Capture the cell that displays the provided text and extract its (x, y) central coordinate. 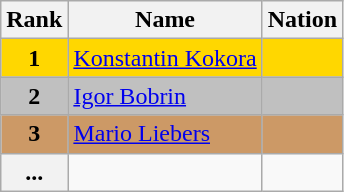
Name (165, 20)
... (34, 172)
2 (34, 96)
3 (34, 134)
1 (34, 58)
Rank (34, 20)
Nation (302, 20)
Igor Bobrin (165, 96)
Konstantin Kokora (165, 58)
Mario Liebers (165, 134)
